Pinpoint the cell where the given text exists, returning its (x, y) midpoint coordinate. 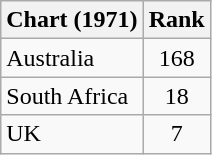
Rank (176, 20)
Australia (72, 58)
168 (176, 58)
South Africa (72, 96)
7 (176, 134)
UK (72, 134)
18 (176, 96)
Chart (1971) (72, 20)
